Detect which cell encompasses the target text, then output its (X, Y) center coordinate. 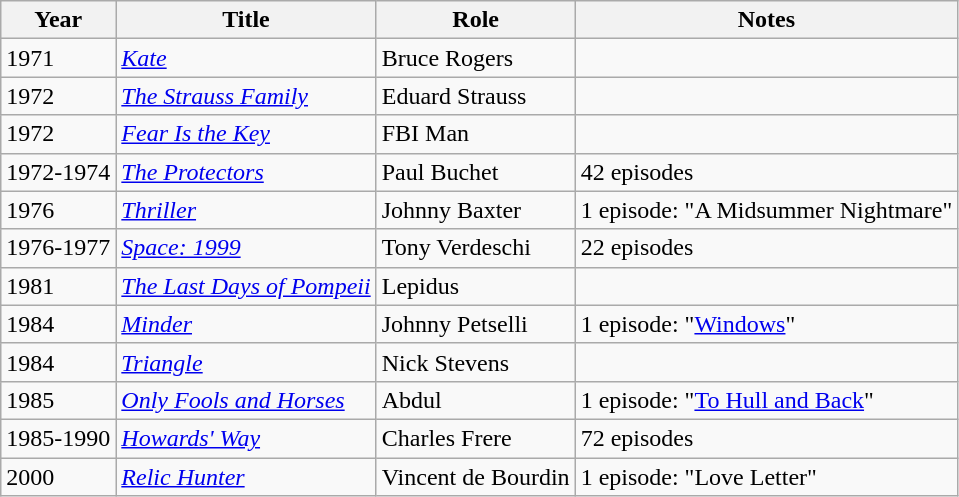
Triangle (246, 362)
Lepidus (476, 286)
Minder (246, 324)
Bruce Rogers (476, 58)
1976-1977 (58, 248)
42 episodes (766, 172)
1 episode: "Windows" (766, 324)
Paul Buchet (476, 172)
Year (58, 20)
1972-1974 (58, 172)
Thriller (246, 210)
Title (246, 20)
1971 (58, 58)
Johnny Petselli (476, 324)
Nick Stevens (476, 362)
The Protectors (246, 172)
Only Fools and Horses (246, 400)
1 episode: "To Hull and Back" (766, 400)
Relic Hunter (246, 477)
1985 (58, 400)
Role (476, 20)
72 episodes (766, 438)
Kate (246, 58)
1 episode: "A Midsummer Nightmare" (766, 210)
1 episode: "Love Letter" (766, 477)
Notes (766, 20)
1976 (58, 210)
2000 (58, 477)
Eduard Strauss (476, 96)
1981 (58, 286)
Fear Is the Key (246, 134)
1985-1990 (58, 438)
FBI Man (476, 134)
The Last Days of Pompeii (246, 286)
22 episodes (766, 248)
Space: 1999 (246, 248)
Abdul (476, 400)
Johnny Baxter (476, 210)
Howards' Way (246, 438)
Vincent de Bourdin (476, 477)
The Strauss Family (246, 96)
Tony Verdeschi (476, 248)
Charles Frere (476, 438)
